Scan for the cell matching the given text and deliver its (x, y) coordinate at center. 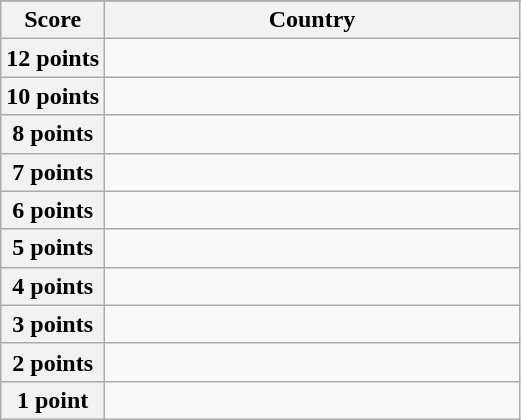
8 points (53, 134)
5 points (53, 248)
4 points (53, 286)
Country (312, 20)
2 points (53, 362)
10 points (53, 96)
1 point (53, 400)
6 points (53, 210)
7 points (53, 172)
3 points (53, 324)
12 points (53, 58)
Score (53, 20)
